Locate the cell with the specified text and output its (X, Y) center coordinate. 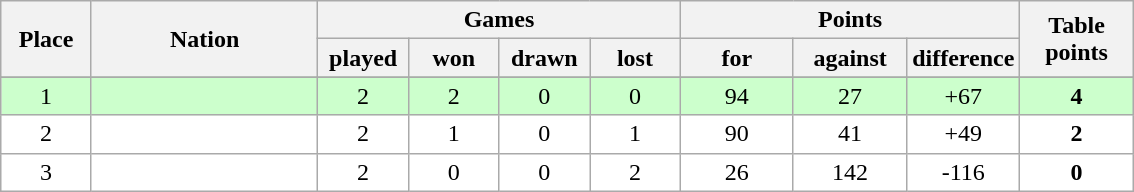
3 (46, 172)
27 (850, 96)
for (736, 58)
+49 (964, 134)
26 (736, 172)
41 (850, 134)
Tablepoints (1076, 39)
90 (736, 134)
-116 (964, 172)
lost (636, 58)
played (364, 58)
difference (964, 58)
+67 (964, 96)
4 (1076, 96)
won (454, 58)
Nation (204, 39)
against (850, 58)
142 (850, 172)
Points (850, 20)
Place (46, 39)
drawn (544, 58)
94 (736, 96)
Games (499, 20)
